Return the (x, y) coordinate for the center point of the cell that contains the specified text.  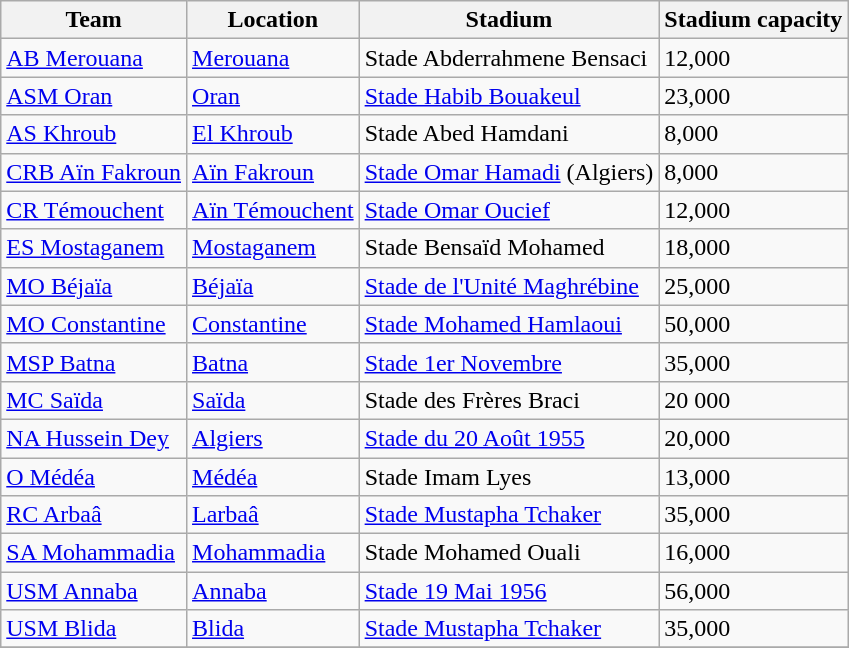
Merouana (274, 58)
Stade Abderrahmene Bensaci (509, 58)
13,000 (754, 477)
56,000 (754, 591)
Stade Bensaïd Mohamed (509, 248)
El Khroub (274, 134)
23,000 (754, 96)
MO Constantine (94, 324)
Team (94, 20)
Algiers (274, 438)
Aïn Témouchent (274, 210)
Location (274, 20)
Stade Omar Oucief (509, 210)
Stade Mohamed Hamlaoui (509, 324)
CR Témouchent (94, 210)
AS Khroub (94, 134)
Médéa (274, 477)
MC Saïda (94, 400)
Stade Imam Lyes (509, 477)
18,000 (754, 248)
Oran (274, 96)
ES Mostaganem (94, 248)
Constantine (274, 324)
Stadium (509, 20)
MSP Batna (94, 362)
25,000 (754, 286)
O Médéa (94, 477)
CRB Aïn Fakroun (94, 172)
Saïda (274, 400)
20,000 (754, 438)
20 000 (754, 400)
Stade des Frères Braci (509, 400)
Stadium capacity (754, 20)
Stade Mohamed Ouali (509, 553)
Aïn Fakroun (274, 172)
Stade Habib Bouakeul (509, 96)
MO Béjaïa (94, 286)
16,000 (754, 553)
Béjaïa (274, 286)
SA Mohammadia (94, 553)
Stade Omar Hamadi (Algiers) (509, 172)
Stade Abed Hamdani (509, 134)
Stade de l'Unité Maghrébine (509, 286)
RC Arbaâ (94, 515)
NA Hussein Dey (94, 438)
Annaba (274, 591)
USM Blida (94, 629)
Larbaâ (274, 515)
USM Annaba (94, 591)
Stade 19 Mai 1956 (509, 591)
Stade du 20 Août 1955 (509, 438)
ASM Oran (94, 96)
Batna (274, 362)
Blida (274, 629)
Stade 1er Novembre (509, 362)
Mohammadia (274, 553)
Mostaganem (274, 248)
AB Merouana (94, 58)
50,000 (754, 324)
